Return the (X, Y) coordinate for the center point of the cell that contains the specified text.  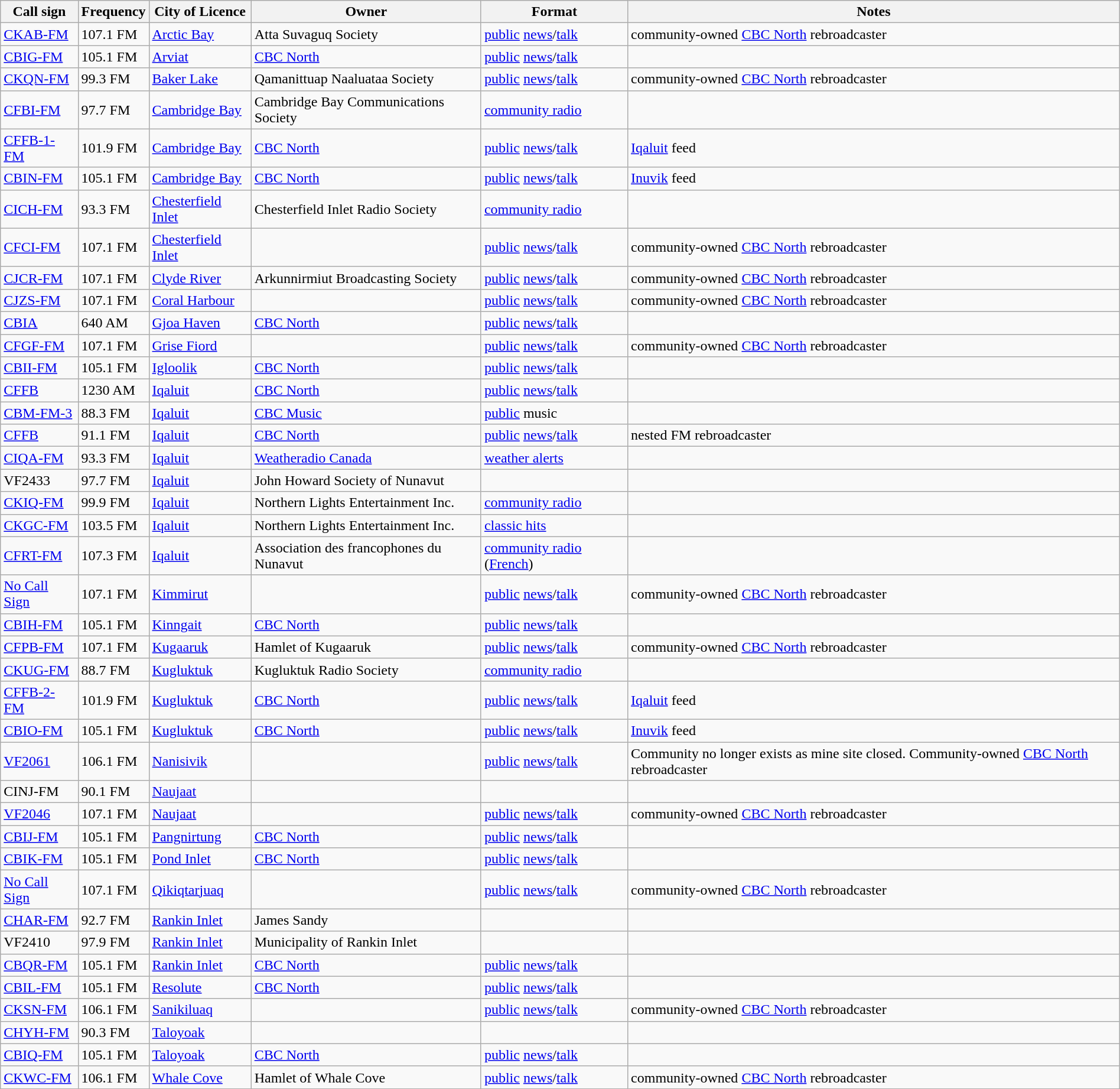
CBC Music (366, 413)
Chesterfield Inlet Radio Society (366, 209)
community radio (French) (554, 555)
CBQR-FM (39, 965)
CJZS-FM (39, 300)
VF2061 (39, 761)
CKAB-FM (39, 34)
91.1 FM (113, 435)
CKUG-FM (39, 669)
Weatheradio Canada (366, 458)
Hamlet of Whale Cove (366, 1077)
CKQN-FM (39, 79)
CKWC-FM (39, 1077)
Hamlet of Kugaaruk (366, 647)
Frequency (113, 12)
VF2410 (39, 942)
Arctic Bay (200, 34)
Owner (366, 12)
99.3 FM (113, 79)
CBIK-FM (39, 859)
CHYH-FM (39, 1032)
Pond Inlet (200, 859)
CKIQ-FM (39, 503)
88.7 FM (113, 669)
CKGC-FM (39, 525)
CFFB-2-FM (39, 700)
99.9 FM (113, 503)
CKSN-FM (39, 1010)
CFPB-FM (39, 647)
CBIA (39, 323)
CBIG-FM (39, 57)
Clyde River (200, 278)
City of Licence (200, 12)
nested FM rebroadcaster (874, 435)
CFFB-1-FM (39, 148)
Kugluktuk Radio Society (366, 669)
CINJ-FM (39, 792)
CFCI-FM (39, 247)
CHAR-FM (39, 920)
Resolute (200, 987)
Nanisivik (200, 761)
CFRT-FM (39, 555)
Gjoa Haven (200, 323)
CBIJ-FM (39, 837)
Coral Harbour (200, 300)
CJCR-FM (39, 278)
classic hits (554, 525)
Cambridge Bay Communications Society (366, 110)
Call sign (39, 12)
1230 AM (113, 391)
Pangnirtung (200, 837)
Atta Suvaguq Society (366, 34)
CFBI-FM (39, 110)
CFGF-FM (39, 346)
92.7 FM (113, 920)
Whale Cove (200, 1077)
public music (554, 413)
Igloolik (200, 368)
CICH-FM (39, 209)
Kimmirut (200, 594)
CBM-FM-3 (39, 413)
VF2046 (39, 814)
90.3 FM (113, 1032)
640 AM (113, 323)
VF2433 (39, 480)
CBIN-FM (39, 178)
Sanikiluaq (200, 1010)
Association des francophones du Nunavut (366, 555)
CBII-FM (39, 368)
97.9 FM (113, 942)
James Sandy (366, 920)
Notes (874, 12)
103.5 FM (113, 525)
CIQA-FM (39, 458)
Community no longer exists as mine site closed. Community-owned CBC North rebroadcaster (874, 761)
John Howard Society of Nunavut (366, 480)
88.3 FM (113, 413)
CBIL-FM (39, 987)
Qamanittuap Naaluataa Society (366, 79)
Arviat (200, 57)
Municipality of Rankin Inlet (366, 942)
CBIH-FM (39, 625)
107.3 FM (113, 555)
Kugaaruk (200, 647)
CBIQ-FM (39, 1055)
Arkunnirmiut Broadcasting Society (366, 278)
Grise Fiord (200, 346)
Format (554, 12)
CBIO-FM (39, 730)
Qikiqtarjuaq (200, 890)
Kinngait (200, 625)
Baker Lake (200, 79)
90.1 FM (113, 792)
weather alerts (554, 458)
